Pinpoint the cell where the given text exists, returning its (x, y) midpoint coordinate. 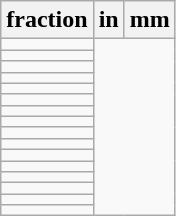
mm (150, 20)
in (108, 20)
fraction (47, 20)
